Identify which cell holds the provided text, then report its (X, Y) central coordinate. 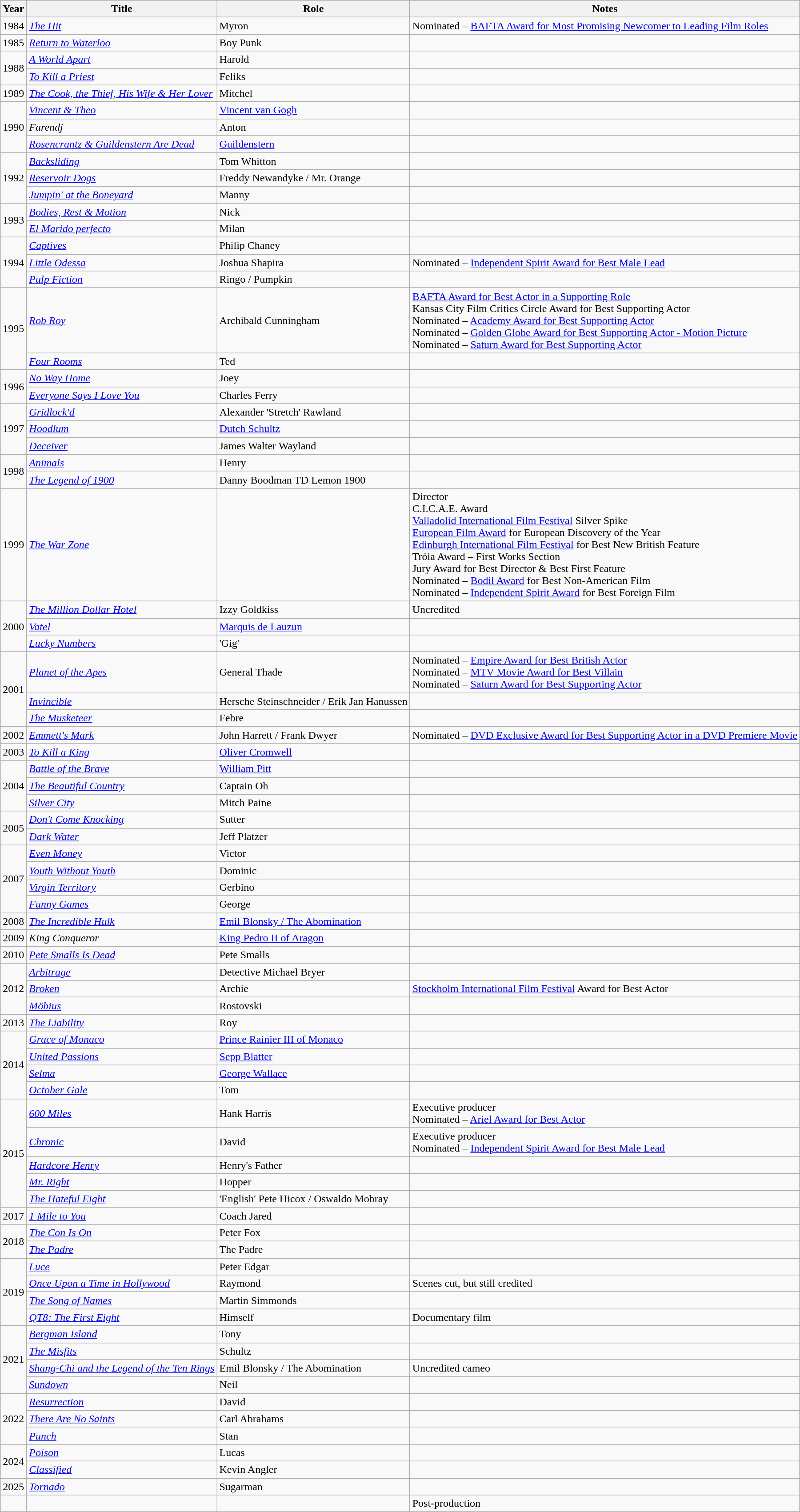
Marquis de Lauzun (313, 626)
William Pitt (313, 769)
Hopper (313, 1182)
Mitch Paine (313, 803)
Schultz (313, 1351)
The Million Dollar Hotel (122, 609)
Battle of the Brave (122, 769)
Guildenstern (313, 144)
Harold (313, 60)
Planet of the Apes (122, 672)
1984 (13, 26)
2021 (13, 1360)
Classified (122, 1469)
United Passions (122, 1056)
Gerbino (313, 887)
Deceiver (122, 446)
2024 (13, 1461)
The Hit (122, 26)
Post-production (604, 1504)
The Liability (122, 1023)
Little Odessa (122, 263)
James Walter Wayland (313, 446)
2018 (13, 1241)
Backsliding (122, 161)
El Marido perfecto (122, 229)
1994 (13, 263)
2001 (13, 689)
General Thade (313, 672)
2013 (13, 1023)
1990 (13, 127)
Martin Simmonds (313, 1300)
Coach Jared (313, 1216)
Emmett's Mark (122, 735)
Year (13, 9)
Peter Fox (313, 1233)
Henry (313, 463)
The Incredible Hulk (122, 921)
Four Rooms (122, 361)
Nominated – BAFTA Award for Most Promising Newcomer to Leading Film Roles (604, 26)
Mitchel (313, 93)
Youth Without Youth (122, 870)
Joey (313, 378)
Rosencrantz & Guildenstern Are Dead (122, 144)
1998 (13, 471)
Captives (122, 246)
2002 (13, 735)
Tony (313, 1334)
Hersche Steinschneider / Erik Jan Hanussen (313, 701)
2012 (13, 989)
Detective Michael Bryer (313, 972)
Shang-Chi and the Legend of the Ten Rings (122, 1368)
Grace of Monaco (122, 1040)
2010 (13, 955)
Dark Water (122, 836)
Neil (313, 1385)
Hank Harris (313, 1113)
To Kill a Priest (122, 76)
Pete Smalls Is Dead (122, 955)
October Gale (122, 1090)
Vincent & Theo (122, 110)
'Gig' (313, 644)
2000 (13, 626)
Manny (313, 195)
Even Money (122, 853)
Prince Rainier III of Monaco (313, 1040)
Reservoir Dogs (122, 178)
Feliks (313, 76)
1995 (13, 329)
Jumpin' at the Boneyard (122, 195)
Chronic (122, 1142)
Rostovski (313, 1006)
Anton (313, 127)
Scenes cut, but still credited (604, 1284)
Don't Come Knocking (122, 820)
Ted (313, 361)
2017 (13, 1216)
2005 (13, 828)
2009 (13, 938)
Title (122, 9)
Freddy Newandyke / Mr. Orange (313, 178)
Pulp Fiction (122, 280)
2014 (13, 1065)
Everyone Says I Love You (122, 395)
Nominated – Independent Spirit Award for Best Male Lead (604, 263)
Izzy Goldkiss (313, 609)
Victor (313, 853)
Sugarman (313, 1487)
1985 (13, 43)
Resurrection (122, 1402)
Gridlock'd (122, 412)
Executive producerNominated – Ariel Award for Best Actor (604, 1113)
Boy Punk (313, 43)
The War Zone (122, 544)
Oliver Cromwell (313, 752)
Arbitrage (122, 972)
Virgin Territory (122, 887)
2019 (13, 1292)
Funny Games (122, 904)
2022 (13, 1419)
2003 (13, 752)
Joshua Shapira (313, 263)
There Are No Saints (122, 1419)
The Beautiful Country (122, 786)
Hoodlum (122, 429)
The Misfits (122, 1351)
Stan (313, 1436)
Sutter (313, 820)
1993 (13, 220)
Jeff Platzer (313, 836)
Raymond (313, 1284)
Febre (313, 718)
2025 (13, 1487)
Poison (122, 1452)
2015 (13, 1153)
Bodies, Rest & Motion (122, 212)
Notes (604, 9)
Philip Chaney (313, 246)
The Hateful Eight (122, 1199)
Vincent van Gogh (313, 110)
Roy (313, 1023)
1992 (13, 178)
Uncredited cameo (604, 1368)
Uncredited (604, 609)
Carl Abrahams (313, 1419)
Möbius (122, 1006)
Archie (313, 989)
The Song of Names (122, 1300)
No Way Home (122, 378)
Myron (313, 26)
Nominated – DVD Exclusive Award for Best Supporting Actor in a DVD Premiere Movie (604, 735)
1997 (13, 429)
Bergman Island (122, 1334)
Ringo / Pumpkin (313, 280)
1988 (13, 68)
'English' Pete Hicox / Oswaldo Mobray (313, 1199)
Kevin Angler (313, 1469)
Punch (122, 1436)
Nominated – Empire Award for Best British ActorNominated – MTV Movie Award for Best VillainNominated – Saturn Award for Best Supporting Actor (604, 672)
Peter Edgar (313, 1267)
Broken (122, 989)
Executive producerNominated – Independent Spirit Award for Best Male Lead (604, 1142)
Captain Oh (313, 786)
Lucas (313, 1452)
1996 (13, 387)
Milan (313, 229)
To Kill a King (122, 752)
Return to Waterloo (122, 43)
King Pedro II of Aragon (313, 938)
Once Upon a Time in Hollywood (122, 1284)
Invincible (122, 701)
Pete Smalls (313, 955)
Luce (122, 1267)
Tom (313, 1090)
Alexander 'Stretch' Rawland (313, 412)
George Wallace (313, 1073)
The Con Is On (122, 1233)
Lucky Numbers (122, 644)
Role (313, 9)
The Cook, the Thief, His Wife & Her Lover (122, 93)
2004 (13, 786)
2007 (13, 879)
The Musketeer (122, 718)
1 Mile to You (122, 1216)
Stockholm International Film Festival Award for Best Actor (604, 989)
Charles Ferry (313, 395)
Sundown (122, 1385)
Nick (313, 212)
1999 (13, 544)
QT8: The First Eight (122, 1317)
George (313, 904)
1989 (13, 93)
Hardcore Henry (122, 1165)
John Harrett / Frank Dwyer (313, 735)
2008 (13, 921)
Silver City (122, 803)
Danny Boodman TD Lemon 1900 (313, 480)
Animals (122, 463)
Vatel (122, 626)
Dutch Schultz (313, 429)
Archibald Cunningham (313, 320)
Tornado (122, 1487)
Rob Roy (122, 320)
A World Apart (122, 60)
Dominic (313, 870)
Documentary film (604, 1317)
Sepp Blatter (313, 1056)
600 Miles (122, 1113)
Tom Whitton (313, 161)
Selma (122, 1073)
King Conqueror (122, 938)
Farendj (122, 127)
Henry's Father (313, 1165)
Mr. Right (122, 1182)
Himself (313, 1317)
The Legend of 1900 (122, 480)
